From the cell containing the given text, extract its center point as (x, y) coordinate. 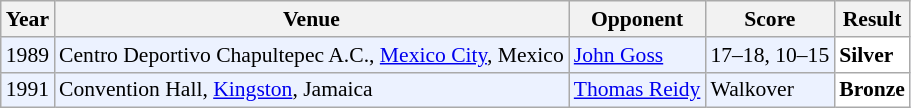
Centro Deportivo Chapultepec A.C., Mexico City, Mexico (312, 55)
Score (770, 19)
Silver (872, 55)
Bronze (872, 90)
Thomas Reidy (638, 90)
John Goss (638, 55)
17–18, 10–15 (770, 55)
Venue (312, 19)
Convention Hall, Kingston, Jamaica (312, 90)
1989 (28, 55)
Opponent (638, 19)
Walkover (770, 90)
Year (28, 19)
Result (872, 19)
1991 (28, 90)
